Pinpoint the cell where the given text exists, returning its (X, Y) midpoint coordinate. 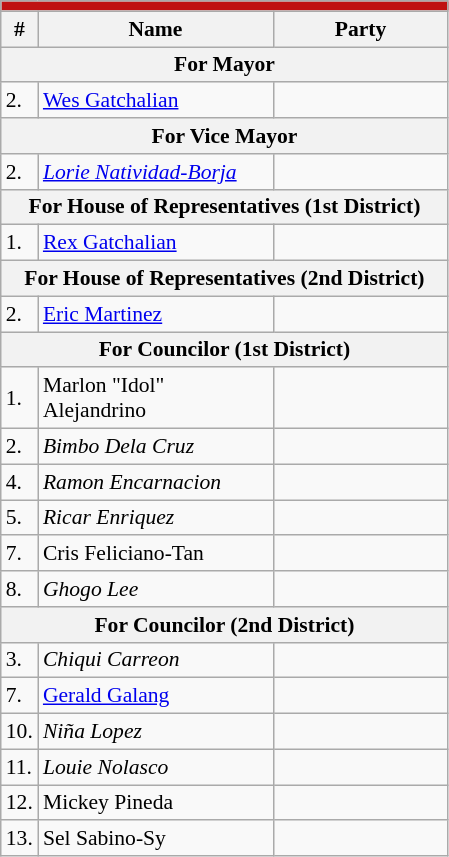
Rex Gatchalian (156, 243)
3. (20, 660)
Ghogo Lee (156, 589)
Lorie Natividad-Borja (156, 172)
For Mayor (224, 65)
Cris Feliciano-Tan (156, 554)
12. (20, 803)
Louie Nolasco (156, 767)
Marlon "Idol" Alejandrino (156, 398)
5. (20, 518)
For House of Representatives (2nd District) (224, 279)
Gerald Galang (156, 696)
Chiqui Carreon (156, 660)
Name (156, 29)
Ramon Encarnacion (156, 482)
For House of Representatives (1st District) (224, 207)
Eric Martinez (156, 314)
10. (20, 732)
Ricar Enriquez (156, 518)
11. (20, 767)
# (20, 29)
For Councilor (2nd District) (224, 625)
13. (20, 839)
For Vice Mayor (224, 136)
8. (20, 589)
For Councilor (1st District) (224, 350)
Bimbo Dela Cruz (156, 447)
4. (20, 482)
Niña Lopez (156, 732)
Sel Sabino-Sy (156, 839)
Mickey Pineda (156, 803)
Wes Gatchalian (156, 101)
Party (360, 29)
